Scan for the cell matching the given text and deliver its (x, y) coordinate at center. 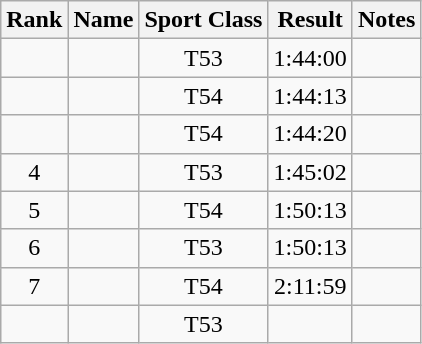
4 (34, 172)
7 (34, 286)
5 (34, 210)
Rank (34, 20)
Name (104, 20)
1:44:20 (310, 134)
1:44:13 (310, 96)
1:44:00 (310, 58)
6 (34, 248)
1:45:02 (310, 172)
Result (310, 20)
Sport Class (204, 20)
2:11:59 (310, 286)
Notes (386, 20)
